From the cell containing the given text, extract its center point as [x, y] coordinate. 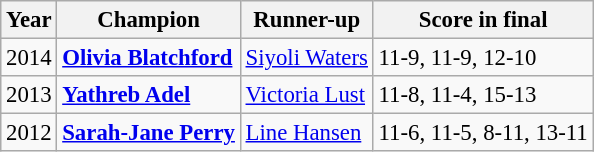
2013 [29, 95]
Sarah-Jane Perry [148, 133]
Score in final [483, 20]
11-8, 11-4, 15-13 [483, 95]
Yathreb Adel [148, 95]
Year [29, 20]
Victoria Lust [306, 95]
Olivia Blatchford [148, 58]
11-6, 11-5, 8-11, 13-11 [483, 133]
11-9, 11-9, 12-10 [483, 58]
Champion [148, 20]
2012 [29, 133]
2014 [29, 58]
Runner-up [306, 20]
Line Hansen [306, 133]
Siyoli Waters [306, 58]
